Find where the given text appears and provide that cell's center as (X, Y) coordinate. 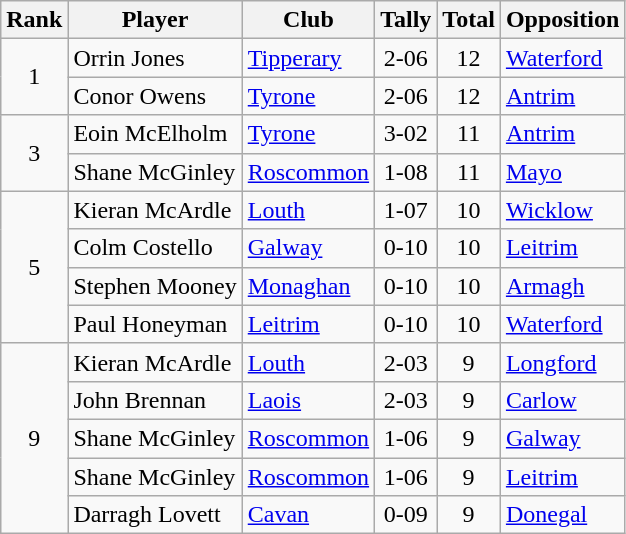
1 (34, 77)
Eoin McElholm (155, 134)
5 (34, 267)
Total (469, 20)
Mayo (562, 172)
Armagh (562, 286)
Orrin Jones (155, 58)
Paul Honeyman (155, 324)
Monaghan (308, 286)
Cavan (308, 515)
Tally (406, 20)
Darragh Lovett (155, 515)
Laois (308, 400)
Donegal (562, 515)
Colm Costello (155, 248)
0-09 (406, 515)
1-08 (406, 172)
Stephen Mooney (155, 286)
Club (308, 20)
Opposition (562, 20)
1-07 (406, 210)
3 (34, 153)
3-02 (406, 134)
Rank (34, 20)
Tipperary (308, 58)
Carlow (562, 400)
John Brennan (155, 400)
Player (155, 20)
Longford (562, 362)
Conor Owens (155, 96)
Wicklow (562, 210)
